Find where the given text appears and provide that cell's center as (X, Y) coordinate. 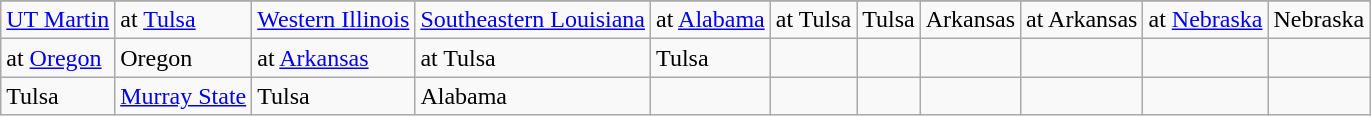
at Oregon (58, 58)
at Nebraska (1206, 20)
UT Martin (58, 20)
Murray State (184, 96)
Alabama (533, 96)
Western Illinois (334, 20)
at Alabama (711, 20)
Southeastern Louisiana (533, 20)
Nebraska (1319, 20)
Arkansas (970, 20)
Oregon (184, 58)
